Find where the given text appears and provide that cell's center as [x, y] coordinate. 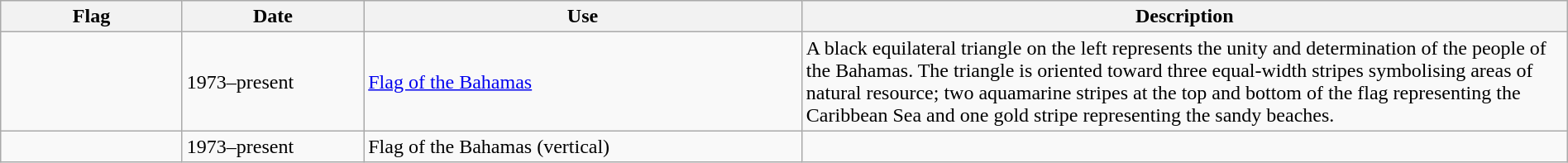
Flag of the Bahamas (vertical) [583, 146]
Use [583, 17]
Flag [91, 17]
Description [1184, 17]
Flag of the Bahamas [583, 81]
Date [273, 17]
